Find where the given text appears and provide that cell's center as (x, y) coordinate. 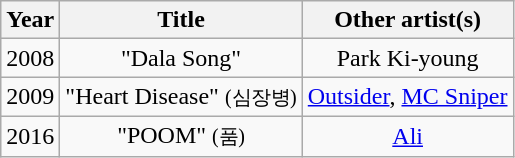
Park Ki-young (408, 58)
Ali (408, 136)
Other artist(s) (408, 20)
2008 (30, 58)
"POOM" (품) (181, 136)
2009 (30, 97)
"Heart Disease" (심장병) (181, 97)
Title (181, 20)
Year (30, 20)
2016 (30, 136)
"Dala Song" (181, 58)
Outsider, MC Sniper (408, 97)
